Return [X, Y] of the center of cell containing provided text 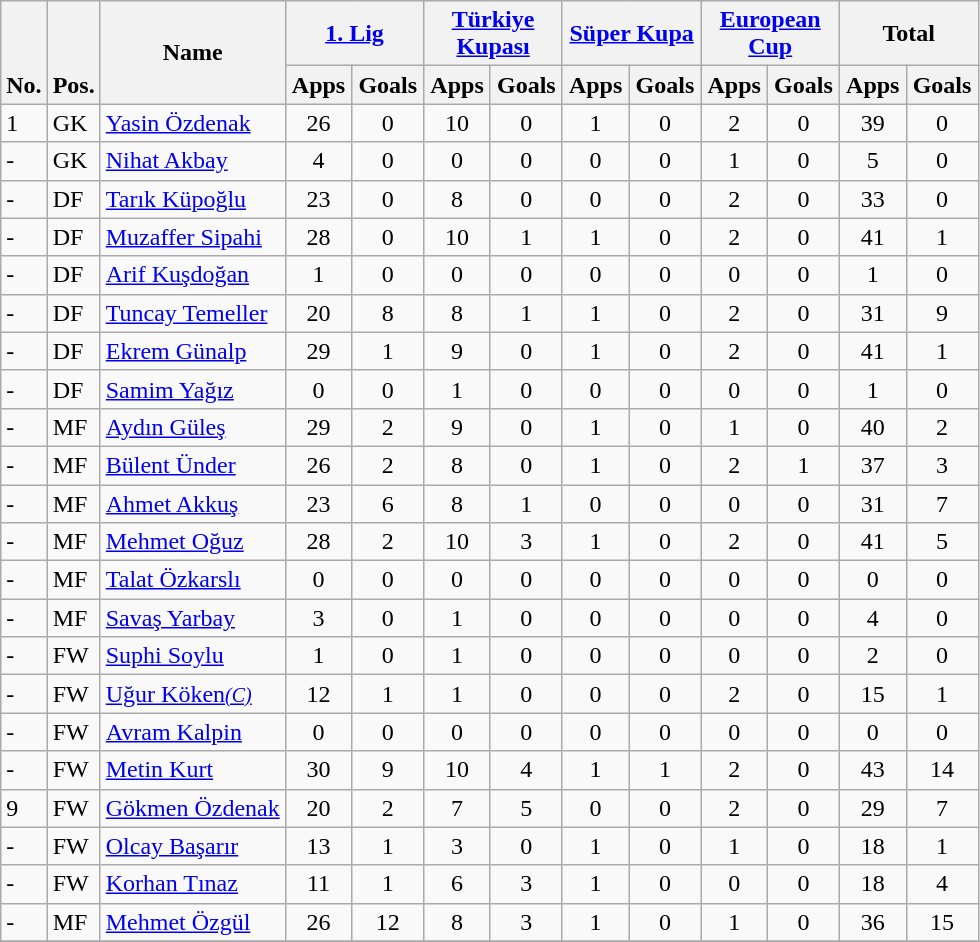
11 [318, 884]
Samim Yağız [192, 389]
Bülent Ünder [192, 465]
Türkiye Kupası [494, 34]
Korhan Tınaz [192, 884]
36 [872, 922]
Talat Özkarslı [192, 580]
1. Lig [354, 34]
Total [908, 34]
Avram Kalpin [192, 732]
13 [318, 846]
Nihat Akbay [192, 161]
Mehmet Oğuz [192, 542]
Tarık Küpoğlu [192, 199]
No. [24, 52]
Arif Kuşdoğan [192, 275]
33 [872, 199]
43 [872, 770]
Mehmet Özgül [192, 922]
37 [872, 465]
Ahmet Akkuş [192, 503]
Tuncay Temeller [192, 313]
Name [192, 52]
European Cup [770, 34]
39 [872, 123]
30 [318, 770]
Muzaffer Sipahi [192, 237]
Metin Kurt [192, 770]
Yasin Özdenak [192, 123]
Süper Kupa [632, 34]
Gökmen Özdenak [192, 808]
Uğur Köken(C) [192, 694]
Pos. [74, 52]
14 [942, 770]
Savaş Yarbay [192, 618]
Ekrem Günalp [192, 351]
40 [872, 427]
Aydın Güleş [192, 427]
Olcay Başarır [192, 846]
Suphi Soylu [192, 656]
